Return [X, Y] of the center of cell containing provided text 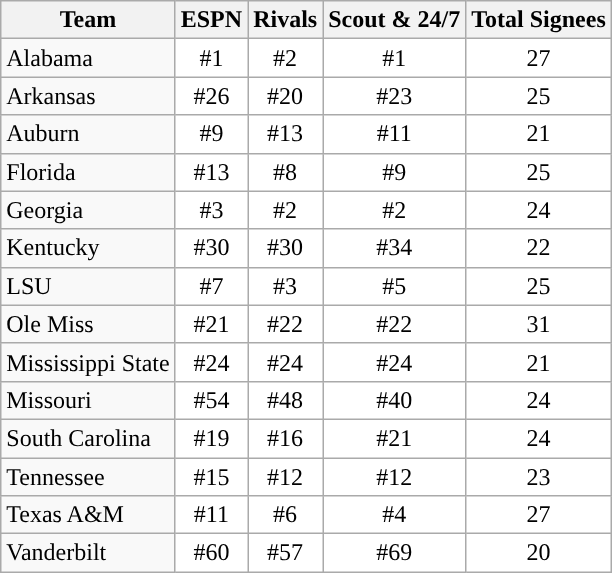
#57 [286, 553]
#8 [286, 172]
#15 [211, 477]
20 [539, 553]
#26 [211, 96]
Texas A&M [88, 515]
Kentucky [88, 248]
Florida [88, 172]
#48 [286, 400]
Missouri [88, 400]
#20 [286, 96]
Vanderbilt [88, 553]
#6 [286, 515]
23 [539, 477]
#7 [211, 286]
Georgia [88, 210]
LSU [88, 286]
#34 [394, 248]
#40 [394, 400]
#69 [394, 553]
#60 [211, 553]
South Carolina [88, 438]
22 [539, 248]
#54 [211, 400]
Alabama [88, 58]
#23 [394, 96]
Auburn [88, 134]
Arkansas [88, 96]
Rivals [286, 20]
#4 [394, 515]
#19 [211, 438]
Team [88, 20]
#16 [286, 438]
Scout & 24/7 [394, 20]
Ole Miss [88, 324]
Total Signees [539, 20]
31 [539, 324]
Tennessee [88, 477]
ESPN [211, 20]
Mississippi State [88, 362]
#5 [394, 286]
